Return [X, Y] of the center of cell containing provided text 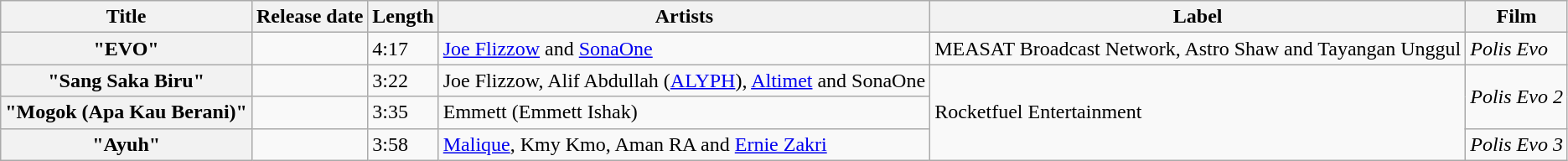
Title [127, 17]
3:22 [403, 80]
Emmett (Emmett Ishak) [684, 112]
"EVO" [127, 49]
Rocketfuel Entertainment [1198, 112]
Joe Flizzow, Alif Abdullah (ALYPH), Altimet and SonaOne [684, 80]
Artists [684, 17]
3:35 [403, 112]
Joe Flizzow and SonaOne [684, 49]
Polis Evo 3 [1517, 144]
Polis Evo [1517, 49]
"Sang Saka Biru" [127, 80]
3:58 [403, 144]
MEASAT Broadcast Network, Astro Shaw and Tayangan Unggul [1198, 49]
Length [403, 17]
Film [1517, 17]
Malique, Kmy Kmo, Aman RA and Ernie Zakri [684, 144]
Polis Evo 2 [1517, 96]
"Mogok (Apa Kau Berani)" [127, 112]
Label [1198, 17]
Release date [309, 17]
"Ayuh" [127, 144]
4:17 [403, 49]
